Pinpoint the cell where the given text exists, returning its (X, Y) midpoint coordinate. 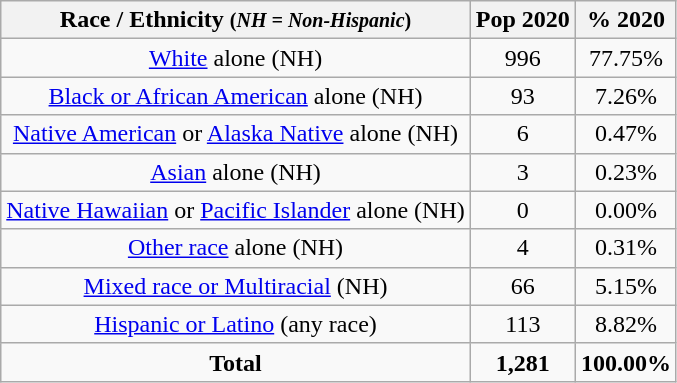
113 (522, 324)
5.15% (626, 286)
Pop 2020 (522, 20)
100.00% (626, 362)
Black or African American alone (NH) (236, 96)
6 (522, 134)
4 (522, 248)
Race / Ethnicity (NH = Non-Hispanic) (236, 20)
White alone (NH) (236, 58)
8.82% (626, 324)
996 (522, 58)
Mixed race or Multiracial (NH) (236, 286)
Asian alone (NH) (236, 172)
0.23% (626, 172)
Native Hawaiian or Pacific Islander alone (NH) (236, 210)
Hispanic or Latino (any race) (236, 324)
% 2020 (626, 20)
1,281 (522, 362)
77.75% (626, 58)
66 (522, 286)
Other race alone (NH) (236, 248)
0.47% (626, 134)
7.26% (626, 96)
Total (236, 362)
0.00% (626, 210)
0.31% (626, 248)
3 (522, 172)
0 (522, 210)
Native American or Alaska Native alone (NH) (236, 134)
93 (522, 96)
